Search for the cell housing the specified text and yield its (x, y) center coordinate. 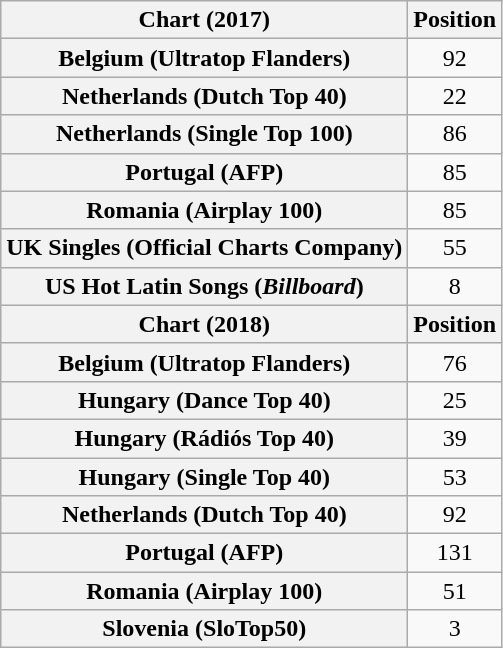
22 (455, 96)
Chart (2017) (204, 20)
Slovenia (SloTop50) (204, 629)
8 (455, 286)
US Hot Latin Songs (Billboard) (204, 286)
Hungary (Single Top 40) (204, 477)
86 (455, 134)
76 (455, 362)
51 (455, 591)
131 (455, 553)
39 (455, 438)
Chart (2018) (204, 324)
25 (455, 400)
Hungary (Dance Top 40) (204, 400)
Netherlands (Single Top 100) (204, 134)
55 (455, 248)
Hungary (Rádiós Top 40) (204, 438)
53 (455, 477)
3 (455, 629)
UK Singles (Official Charts Company) (204, 248)
